Output the (X, Y) coordinate of the center of the cell containing the given text.  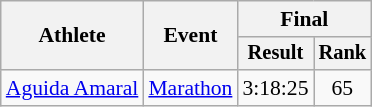
3:18:25 (275, 88)
Rank (343, 54)
65 (343, 88)
Final (304, 19)
Aguida Amaral (72, 88)
Event (190, 36)
Marathon (190, 88)
Result (275, 54)
Athlete (72, 36)
